Return [x, y] of the center of cell containing provided text 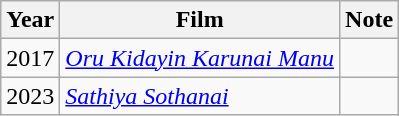
Film [200, 20]
Sathiya Sothanai [200, 96]
Note [370, 20]
2017 [30, 58]
Oru Kidayin Karunai Manu [200, 58]
2023 [30, 96]
Year [30, 20]
